Identify which cell holds the provided text, then report its [x, y] central coordinate. 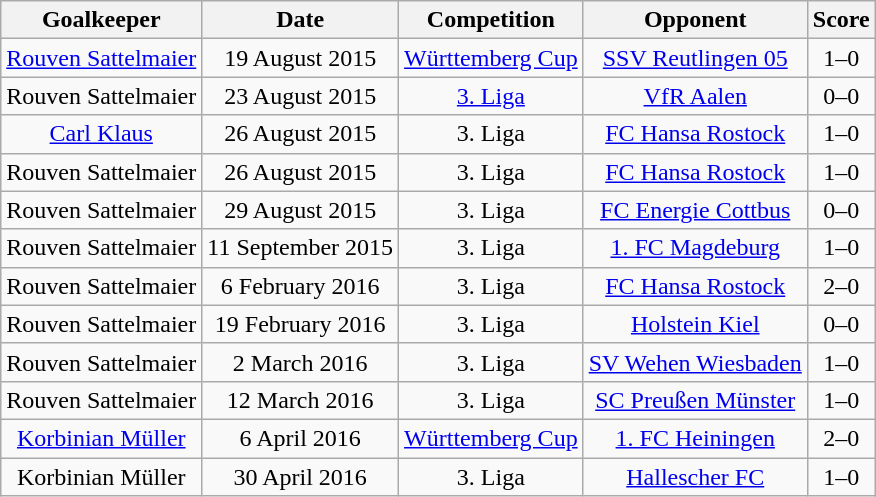
19 February 2016 [300, 324]
FC Energie Cottbus [695, 210]
Carl Klaus [102, 134]
2 March 2016 [300, 362]
30 April 2016 [300, 477]
29 August 2015 [300, 210]
Competition [492, 20]
12 March 2016 [300, 400]
23 August 2015 [300, 96]
Opponent [695, 20]
11 September 2015 [300, 248]
Holstein Kiel [695, 324]
Hallescher FC [695, 477]
1. FC Magdeburg [695, 248]
SC Preußen Münster [695, 400]
SV Wehen Wiesbaden [695, 362]
Goalkeeper [102, 20]
19 August 2015 [300, 58]
VfR Aalen [695, 96]
Date [300, 20]
Score [841, 20]
SSV Reutlingen 05 [695, 58]
6 April 2016 [300, 438]
1. FC Heiningen [695, 438]
6 February 2016 [300, 286]
